Detect which cell encompasses the target text, then output its (x, y) center coordinate. 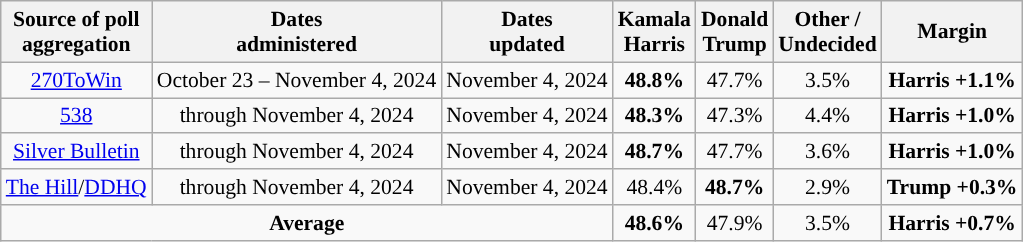
Datesadministered (297, 32)
Harris +1.1% (952, 80)
DonaldTrump (734, 32)
270ToWin (76, 80)
48.3% (654, 116)
KamalaHarris (654, 32)
4.4% (827, 116)
October 23 – November 4, 2024 (297, 80)
Trump +0.3% (952, 187)
Source of pollaggregation (76, 32)
538 (76, 116)
3.6% (827, 152)
2.9% (827, 187)
Margin (952, 32)
Harris +0.7% (952, 223)
Average (307, 223)
Silver Bulletin (76, 152)
47.9% (734, 223)
47.3% (734, 116)
48.4% (654, 187)
Datesupdated (526, 32)
Other /Undecided (827, 32)
48.6% (654, 223)
The Hill/DDHQ (76, 187)
48.8% (654, 80)
